Return the (x, y) coordinate for the center point of the cell that contains the specified text.  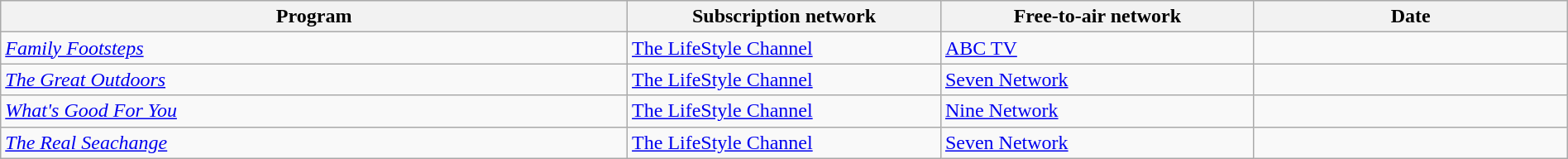
Family Footsteps (314, 48)
Program (314, 17)
What's Good For You (314, 111)
The Great Outdoors (314, 79)
Date (1411, 17)
The Real Seachange (314, 142)
ABC TV (1097, 48)
Free-to-air network (1097, 17)
Nine Network (1097, 111)
Subscription network (784, 17)
